Find where the given text appears and provide that cell's center as [X, Y] coordinate. 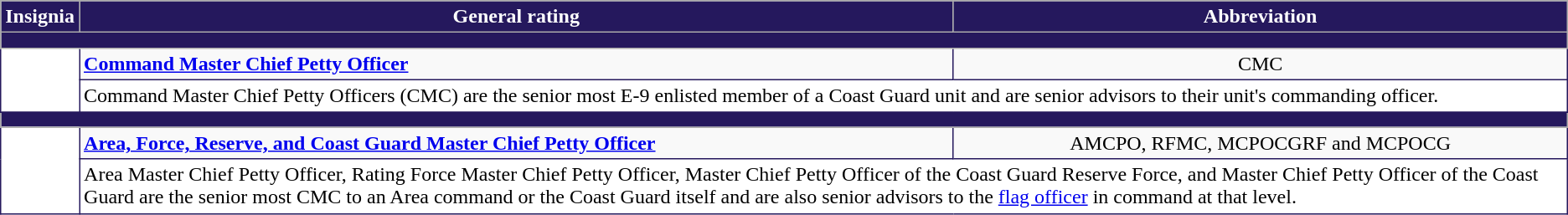
Area, Force, Reserve, and Coast Guard Master Chief Petty Officer [516, 143]
Command Master Chief Petty Officer [516, 64]
Abbreviation [1260, 17]
Insignia [40, 17]
CMC [1260, 64]
AMCPO, RFMC, MCPOCGRF and MCPOCG [1260, 143]
General rating [516, 17]
